Provide the [X, Y] coordinate of the cell's center where the given text is located.  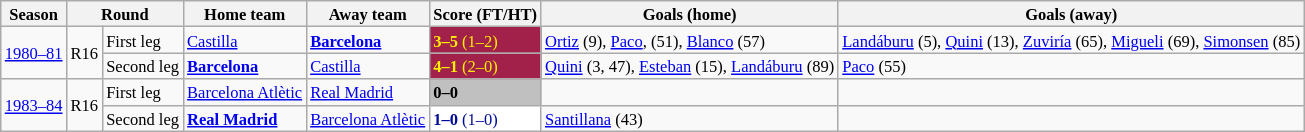
Score (FT/HT) [485, 14]
Home team [244, 14]
1–0 (1–0) [485, 118]
Santillana (43) [690, 118]
Round [126, 14]
Goals (home) [690, 14]
Paco (55) [1071, 66]
Ortiz (9), Paco, (51), Blanco (57) [690, 40]
0–0 [485, 92]
Quini (3, 47), Esteban (15), Landáburu (89) [690, 66]
1980–81 [34, 53]
4–1 (2–0) [485, 66]
1983–84 [34, 105]
Away team [368, 14]
Season [34, 14]
Landáburu (5), Quini (13), Zuviría (65), Migueli (69), Simonsen (85) [1071, 40]
Goals (away) [1071, 14]
3–5 (1–2) [485, 40]
